Scan for the cell matching the given text and deliver its [x, y] coordinate at center. 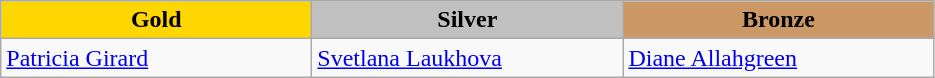
Patricia Girard [156, 58]
Silver [468, 20]
Gold [156, 20]
Bronze [778, 20]
Svetlana Laukhova [468, 58]
Diane Allahgreen [778, 58]
